Capture the cell that displays the provided text and extract its (X, Y) central coordinate. 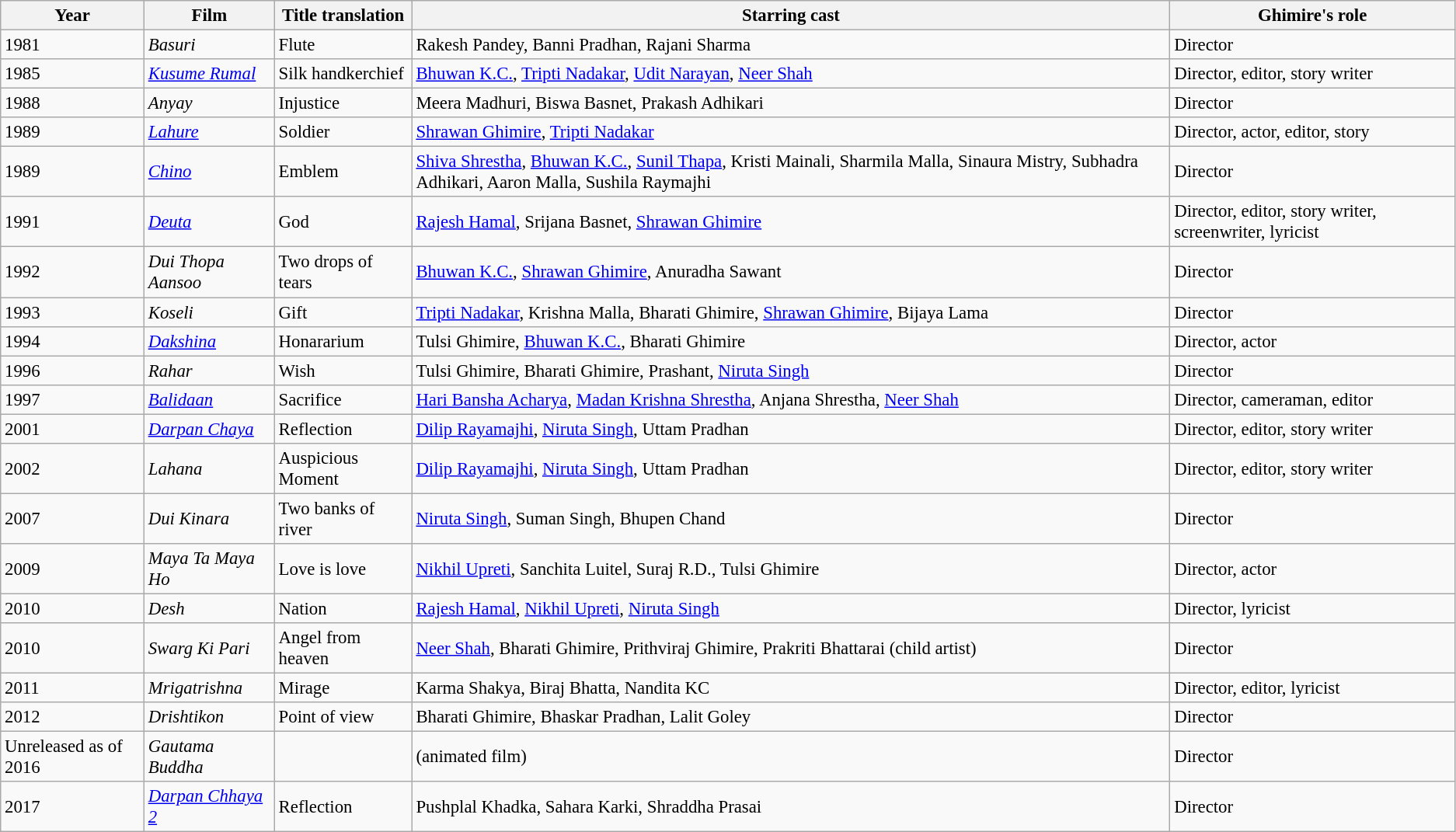
Honararium (343, 341)
Starring cast (791, 16)
2002 (73, 469)
1993 (73, 312)
Bhuwan K.C., Shrawan Ghimire, Anuradha Sawant (791, 272)
Rahar (209, 371)
1985 (73, 74)
Dui Thopa Aansoo (209, 272)
Dui Kinara (209, 519)
Tulsi Ghimire, Bharati Ghimire, Prashant, Niruta Singh (791, 371)
Basuri (209, 45)
Soldier (343, 132)
Silk handkerchief (343, 74)
1988 (73, 103)
Tripti Nadakar, Krishna Malla, Bharati Ghimire, Shrawan Ghimire, Bijaya Lama (791, 312)
Year (73, 16)
1992 (73, 272)
(animated film) (791, 757)
Point of view (343, 717)
Director, editor, story writer, screenwriter, lyricist (1313, 222)
2007 (73, 519)
Gautama Buddha (209, 757)
Swarg Ki Pari (209, 648)
Lahana (209, 469)
Director, actor, editor, story (1313, 132)
Injustice (343, 103)
God (343, 222)
Anyay (209, 103)
Rakesh Pandey, Banni Pradhan, Rajani Sharma (791, 45)
Auspicious Moment (343, 469)
Neer Shah, Bharati Ghimire, Prithviraj Ghimire, Prakriti Bhattarai (child artist) (791, 648)
Bharati Ghimire, Bhaskar Pradhan, Lalit Goley (791, 717)
Unreleased as of 2016 (73, 757)
Love is love (343, 569)
2001 (73, 429)
Mrigatrishna (209, 688)
Chino (209, 172)
Deuta (209, 222)
Desh (209, 608)
Drishtikon (209, 717)
2017 (73, 806)
Maya Ta Maya Ho (209, 569)
Nation (343, 608)
Emblem (343, 172)
Sacrifice (343, 399)
Kusume Rumal (209, 74)
Two drops of tears (343, 272)
Angel from heaven (343, 648)
Ghimire's role (1313, 16)
1991 (73, 222)
2011 (73, 688)
Meera Madhuri, Biswa Basnet, Prakash Adhikari (791, 103)
Balidaan (209, 399)
Rajesh Hamal, Nikhil Upreti, Niruta Singh (791, 608)
Niruta Singh, Suman Singh, Bhupen Chand (791, 519)
Koseli (209, 312)
1981 (73, 45)
Pushplal Khadka, Sahara Karki, Shraddha Prasai (791, 806)
1997 (73, 399)
Darpan Chaya (209, 429)
Darpan Chhaya 2 (209, 806)
Lahure (209, 132)
Two banks of river (343, 519)
Hari Bansha Acharya, Madan Krishna Shrestha, Anjana Shrestha, Neer Shah (791, 399)
Film (209, 16)
1996 (73, 371)
Director, cameraman, editor (1313, 399)
Nikhil Upreti, Sanchita Luitel, Suraj R.D., Tulsi Ghimire (791, 569)
Karma Shakya, Biraj Bhatta, Nandita KC (791, 688)
Gift (343, 312)
Dakshina (209, 341)
Shrawan Ghimire, Tripti Nadakar (791, 132)
Director, lyricist (1313, 608)
Director, editor, lyricist (1313, 688)
Mirage (343, 688)
2009 (73, 569)
Rajesh Hamal, Srijana Basnet, Shrawan Ghimire (791, 222)
1994 (73, 341)
Title translation (343, 16)
2012 (73, 717)
Shiva Shrestha, Bhuwan K.C., Sunil Thapa, Kristi Mainali, Sharmila Malla, Sinaura Mistry, Subhadra Adhikari, Aaron Malla, Sushila Raymajhi (791, 172)
Wish (343, 371)
Tulsi Ghimire, Bhuwan K.C., Bharati Ghimire (791, 341)
Flute (343, 45)
Bhuwan K.C., Tripti Nadakar, Udit Narayan, Neer Shah (791, 74)
